Scan for the cell matching the given text and deliver its (X, Y) coordinate at center. 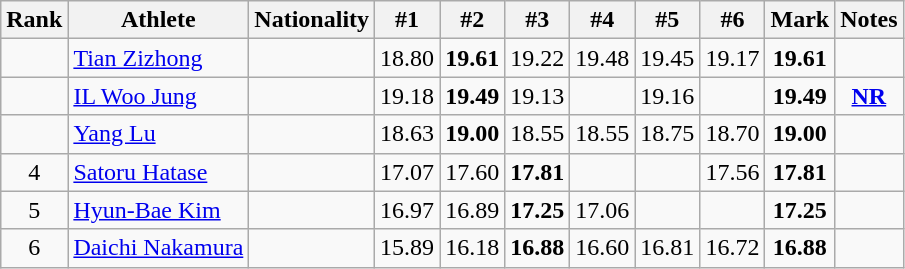
Daichi Nakamura (158, 248)
19.16 (668, 96)
Satoru Hatase (158, 172)
Rank (34, 20)
18.75 (668, 134)
Mark (800, 20)
#5 (668, 20)
17.07 (408, 172)
18.70 (732, 134)
#6 (732, 20)
IL Woo Jung (158, 96)
18.80 (408, 58)
Tian Zizhong (158, 58)
17.06 (602, 210)
5 (34, 210)
Athlete (158, 20)
Notes (869, 20)
19.22 (538, 58)
19.13 (538, 96)
19.18 (408, 96)
18.63 (408, 134)
16.18 (472, 248)
#3 (538, 20)
16.97 (408, 210)
Yang Lu (158, 134)
16.72 (732, 248)
16.60 (602, 248)
17.56 (732, 172)
#2 (472, 20)
16.89 (472, 210)
15.89 (408, 248)
19.17 (732, 58)
4 (34, 172)
NR (869, 96)
6 (34, 248)
Nationality (312, 20)
16.81 (668, 248)
17.60 (472, 172)
Hyun-Bae Kim (158, 210)
19.48 (602, 58)
#1 (408, 20)
19.45 (668, 58)
#4 (602, 20)
